Search for the cell housing the specified text and yield its (X, Y) center coordinate. 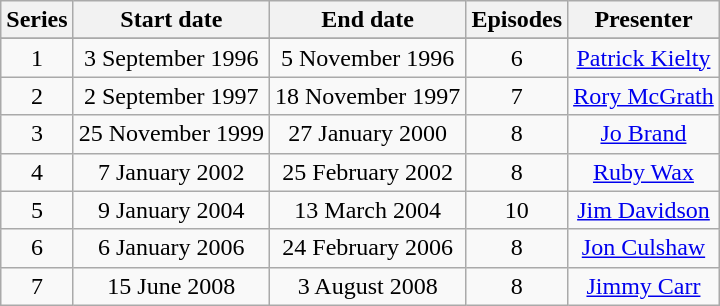
5 November 1996 (367, 58)
End date (367, 20)
10 (517, 210)
Series (37, 20)
18 November 1997 (367, 96)
15 June 2008 (171, 286)
2 September 1997 (171, 96)
Ruby Wax (644, 172)
6 January 2006 (171, 248)
3 September 1996 (171, 58)
Rory McGrath (644, 96)
1 (37, 58)
Episodes (517, 20)
2 (37, 96)
24 February 2006 (367, 248)
Jo Brand (644, 134)
Jon Culshaw (644, 248)
Start date (171, 20)
Jim Davidson (644, 210)
27 January 2000 (367, 134)
3 (37, 134)
Presenter (644, 20)
7 January 2002 (171, 172)
3 August 2008 (367, 286)
25 November 1999 (171, 134)
13 March 2004 (367, 210)
Patrick Kielty (644, 58)
9 January 2004 (171, 210)
Jimmy Carr (644, 286)
4 (37, 172)
5 (37, 210)
25 February 2002 (367, 172)
